Scan for the cell matching the given text and deliver its [x, y] coordinate at center. 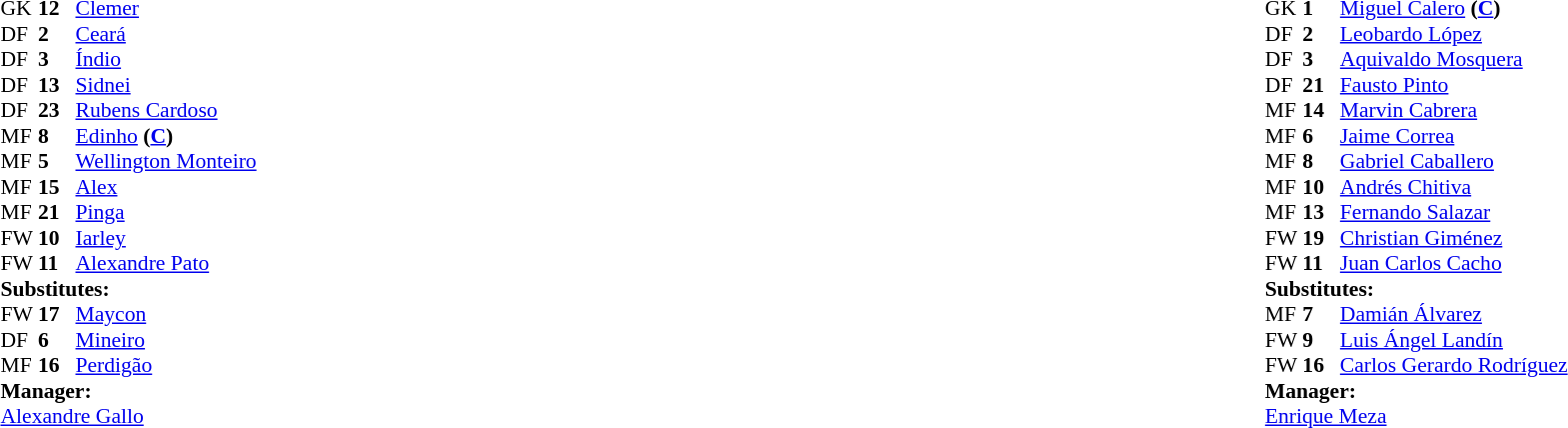
Jaime Correa [1454, 136]
Gabriel Caballero [1454, 161]
Andrés Chitiva [1454, 187]
Pinga [166, 213]
Fausto Pinto [1454, 85]
Edinho (C) [166, 136]
7 [1321, 315]
Iarley [166, 238]
Wellington Monteiro [166, 161]
14 [1321, 111]
Maycon [166, 315]
17 [57, 315]
23 [57, 111]
Carlos Gerardo Rodríguez [1454, 365]
Juan Carlos Cacho [1454, 263]
15 [57, 187]
Fernando Salazar [1454, 213]
Perdigão [166, 365]
Leobardo López [1454, 34]
Índio [166, 59]
Aquivaldo Mosquera [1454, 59]
Alexandre Pato [166, 263]
Sidnei [166, 85]
Alex [166, 187]
5 [57, 161]
Mineiro [166, 340]
Damián Álvarez [1454, 315]
9 [1321, 340]
Ceará [166, 34]
Rubens Cardoso [166, 111]
Marvin Cabrera [1454, 111]
19 [1321, 238]
Luis Ángel Landín [1454, 340]
Christian Giménez [1454, 238]
